From the cell containing the given text, extract its center point as [X, Y] coordinate. 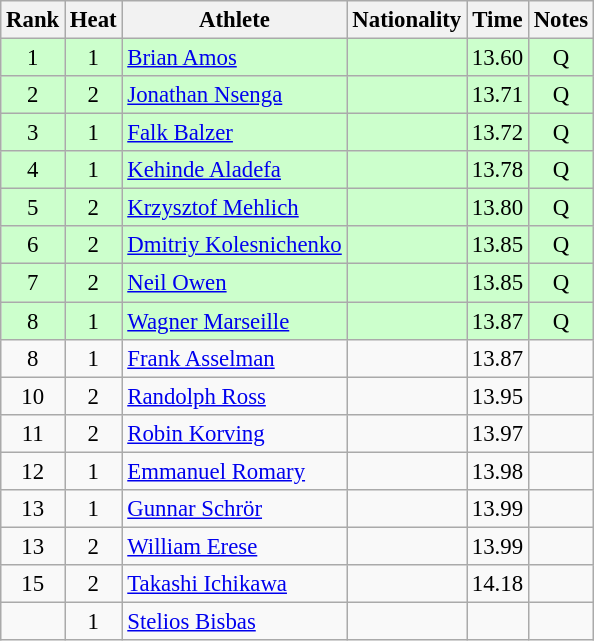
13.80 [498, 208]
Rank [33, 20]
Falk Balzer [234, 133]
Jonathan Nsenga [234, 95]
12 [33, 471]
Time [498, 20]
William Erese [234, 546]
3 [33, 133]
Emmanuel Romary [234, 471]
11 [33, 433]
Nationality [406, 20]
15 [33, 584]
13.98 [498, 471]
10 [33, 396]
Kehinde Aladefa [234, 170]
Stelios Bisbas [234, 621]
Randolph Ross [234, 396]
Wagner Marseille [234, 321]
Frank Asselman [234, 358]
Krzysztof Mehlich [234, 208]
Takashi Ichikawa [234, 584]
4 [33, 170]
14.18 [498, 584]
Dmitriy Kolesnichenko [234, 245]
13.97 [498, 433]
Heat [94, 20]
13.71 [498, 95]
13.60 [498, 58]
Athlete [234, 20]
13.95 [498, 396]
13.72 [498, 133]
Brian Amos [234, 58]
Gunnar Schrör [234, 509]
Neil Owen [234, 283]
Notes [560, 20]
Robin Korving [234, 433]
6 [33, 245]
5 [33, 208]
13.78 [498, 170]
7 [33, 283]
